Detect which cell encompasses the target text, then output its (x, y) center coordinate. 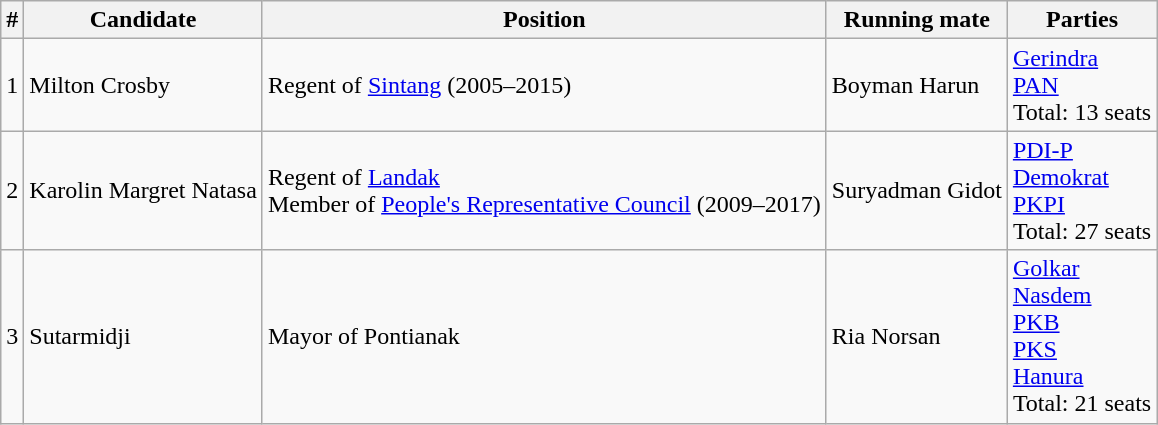
Mayor of Pontianak (544, 336)
1 (12, 85)
GolkarNasdemPKBPKSHanuraTotal: 21 seats (1082, 336)
Sutarmidji (144, 336)
Running mate (916, 20)
Ria Norsan (916, 336)
Regent of LandakMember of People's Representative Council (2009–2017) (544, 190)
Suryadman Gidot (916, 190)
2 (12, 190)
GerindraPANTotal: 13 seats (1082, 85)
Parties (1082, 20)
PDI-PDemokratPKPITotal: 27 seats (1082, 190)
Position (544, 20)
Boyman Harun (916, 85)
Milton Crosby (144, 85)
3 (12, 336)
Candidate (144, 20)
Regent of Sintang (2005–2015) (544, 85)
Karolin Margret Natasa (144, 190)
# (12, 20)
